Search for the cell housing the specified text and yield its [x, y] center coordinate. 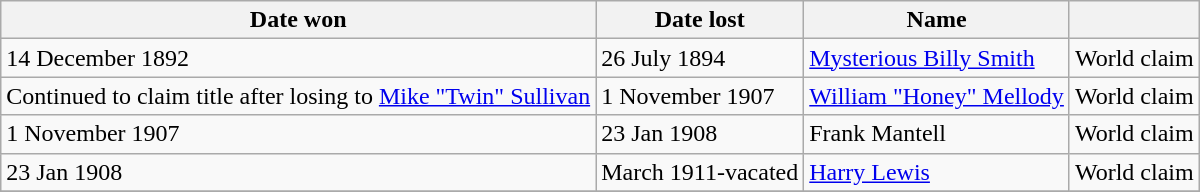
Name [937, 20]
William "Honey" Mellody [937, 96]
March 1911-vacated [700, 172]
Date won [298, 20]
Continued to claim title after losing to Mike "Twin" Sullivan [298, 96]
Mysterious Billy Smith [937, 58]
Harry Lewis [937, 172]
14 December 1892 [298, 58]
26 July 1894 [700, 58]
Frank Mantell [937, 134]
Date lost [700, 20]
